Determine the [X, Y] coordinate at the center of the cell enclosing the given text.  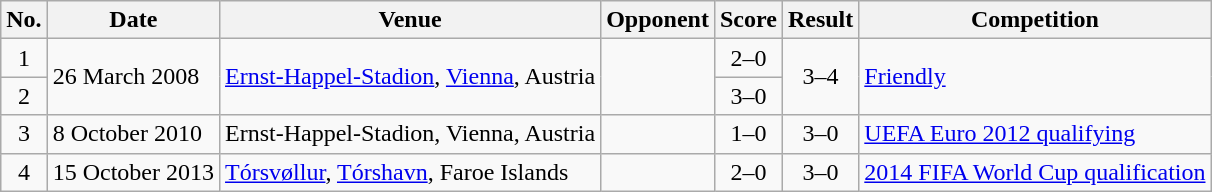
No. [24, 20]
15 October 2013 [133, 172]
Competition [1035, 20]
Score [748, 20]
UEFA Euro 2012 qualifying [1035, 134]
Venue [410, 20]
4 [24, 172]
Tórsvøllur, Tórshavn, Faroe Islands [410, 172]
3–4 [820, 77]
26 March 2008 [133, 77]
Friendly [1035, 77]
2014 FIFA World Cup qualification [1035, 172]
Opponent [658, 20]
8 October 2010 [133, 134]
1 [24, 58]
1–0 [748, 134]
Date [133, 20]
Result [820, 20]
2 [24, 96]
3 [24, 134]
